Capture the cell that displays the provided text and extract its [X, Y] central coordinate. 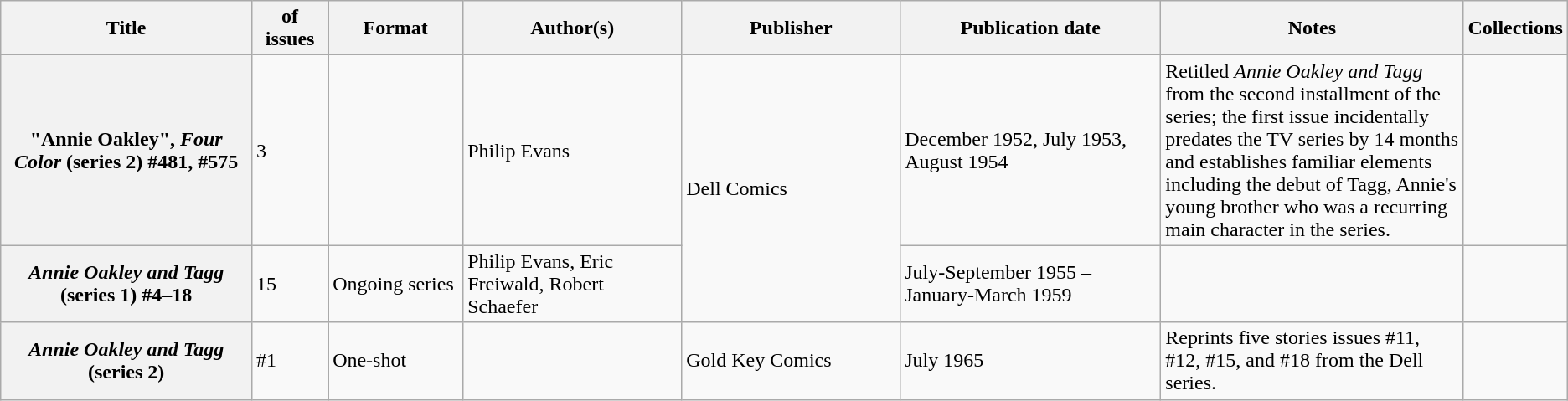
3 [290, 151]
Gold Key Comics [791, 361]
Publisher [791, 28]
Title [126, 28]
Ongoing series [395, 284]
Notes [1312, 28]
July 1965 [1030, 361]
Collections [1515, 28]
Author(s) [573, 28]
Publication date [1030, 28]
Philip Evans, Eric Freiwald, Robert Schaefer [573, 284]
Annie Oakley and Tagg (series 2) [126, 361]
15 [290, 284]
December 1952, July 1953, August 1954 [1030, 151]
One-shot [395, 361]
Format [395, 28]
of issues [290, 28]
Annie Oakley and Tagg (series 1) #4–18 [126, 284]
"Annie Oakley", Four Color (series 2) #481, #575 [126, 151]
Reprints five stories issues #11, #12, #15, and #18 from the Dell series. [1312, 361]
Philip Evans [573, 151]
July-September 1955 – January-March 1959 [1030, 284]
#1 [290, 361]
Dell Comics [791, 189]
